Detect which cell encompasses the target text, then output its (X, Y) center coordinate. 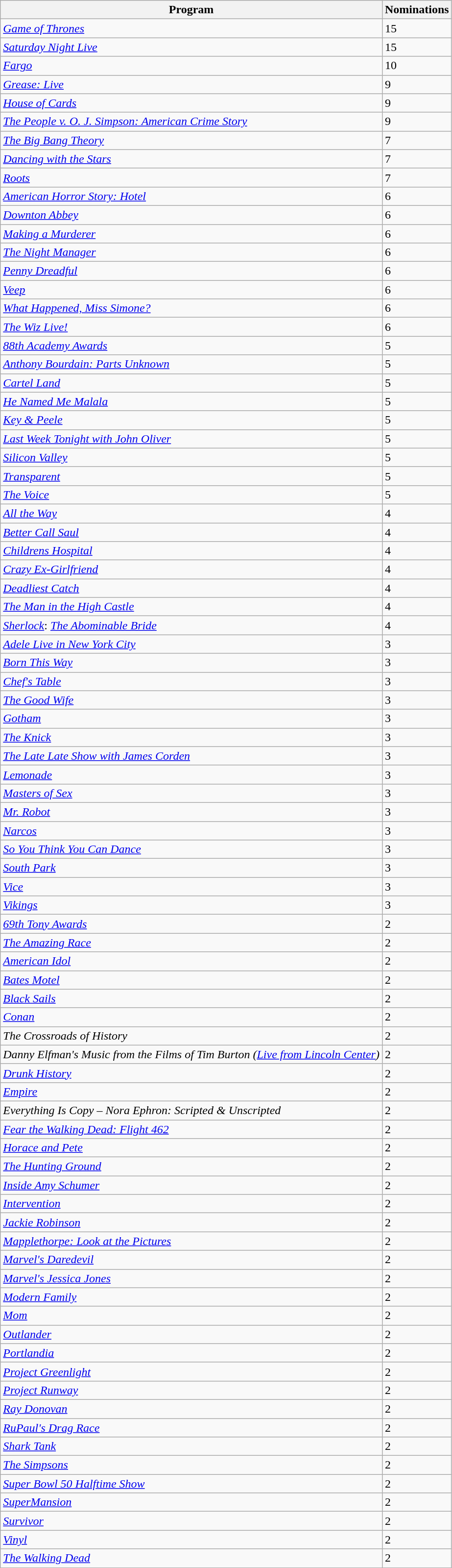
Game of Thrones (191, 28)
Program (191, 10)
Born This Way (191, 663)
What Happened, Miss Simone? (191, 308)
Saturday Night Live (191, 47)
Masters of Sex (191, 793)
Sherlock: The Abominable Bride (191, 625)
RuPaul's Drag Race (191, 1428)
The People v. O. J. Simpson: American Crime Story (191, 122)
Empire (191, 1092)
Mom (191, 1316)
Penny Dreadful (191, 271)
Gotham (191, 719)
Childrens Hospital (191, 551)
Crazy Ex-Girlfriend (191, 570)
The Big Bang Theory (191, 140)
Mapplethorpe: Look at the Pictures (191, 1241)
Project Greenlight (191, 1371)
Shark Tank (191, 1446)
Key & Peele (191, 420)
Narcos (191, 831)
Deadliest Catch (191, 588)
Anthony Bourdain: Parts Unknown (191, 364)
Making a Murderer (191, 234)
The Man in the High Castle (191, 607)
Nominations (417, 10)
Ray Donovan (191, 1409)
Conan (191, 1017)
Vice (191, 887)
Intervention (191, 1204)
Vinyl (191, 1540)
Mr. Robot (191, 812)
The Voice (191, 495)
Everything Is Copy – Nora Ephron: Scripted & Unscripted (191, 1110)
Adele Live in New York City (191, 644)
He Named Me Malala (191, 401)
Roots (191, 177)
Dancing with the Stars (191, 159)
Jackie Robinson (191, 1222)
Lemonade (191, 774)
So You Think You Can Dance (191, 849)
House of Cards (191, 103)
Survivor (191, 1521)
The Late Late Show with James Corden (191, 756)
Super Bowl 50 Halftime Show (191, 1484)
Chef's Table (191, 681)
Inside Amy Schumer (191, 1185)
Veep (191, 290)
The Hunting Ground (191, 1167)
SuperMansion (191, 1502)
10 (417, 66)
Marvel's Daredevil (191, 1260)
Outlander (191, 1334)
Downton Abbey (191, 215)
The Walking Dead (191, 1558)
Fargo (191, 66)
American Horror Story: Hotel (191, 196)
Marvel's Jessica Jones (191, 1278)
The Amazing Race (191, 943)
Grease: Live (191, 84)
Drunk History (191, 1073)
69th Tony Awards (191, 924)
The Knick (191, 737)
Portlandia (191, 1353)
Bates Motel (191, 980)
Last Week Tonight with John Oliver (191, 439)
Silicon Valley (191, 457)
Danny Elfman's Music from the Films of Tim Burton (Live from Lincoln Center) (191, 1054)
The Good Wife (191, 700)
American Idol (191, 961)
The Night Manager (191, 252)
Project Runway (191, 1390)
Modern Family (191, 1297)
Black Sails (191, 998)
Transparent (191, 476)
All the Way (191, 513)
Fear the Walking Dead: Flight 462 (191, 1129)
Better Call Saul (191, 532)
Horace and Pete (191, 1148)
South Park (191, 868)
Cartel Land (191, 383)
The Crossroads of History (191, 1036)
88th Academy Awards (191, 346)
The Simpsons (191, 1465)
Vikings (191, 905)
The Wiz Live! (191, 327)
